Scan for the cell matching the given text and deliver its [x, y] coordinate at center. 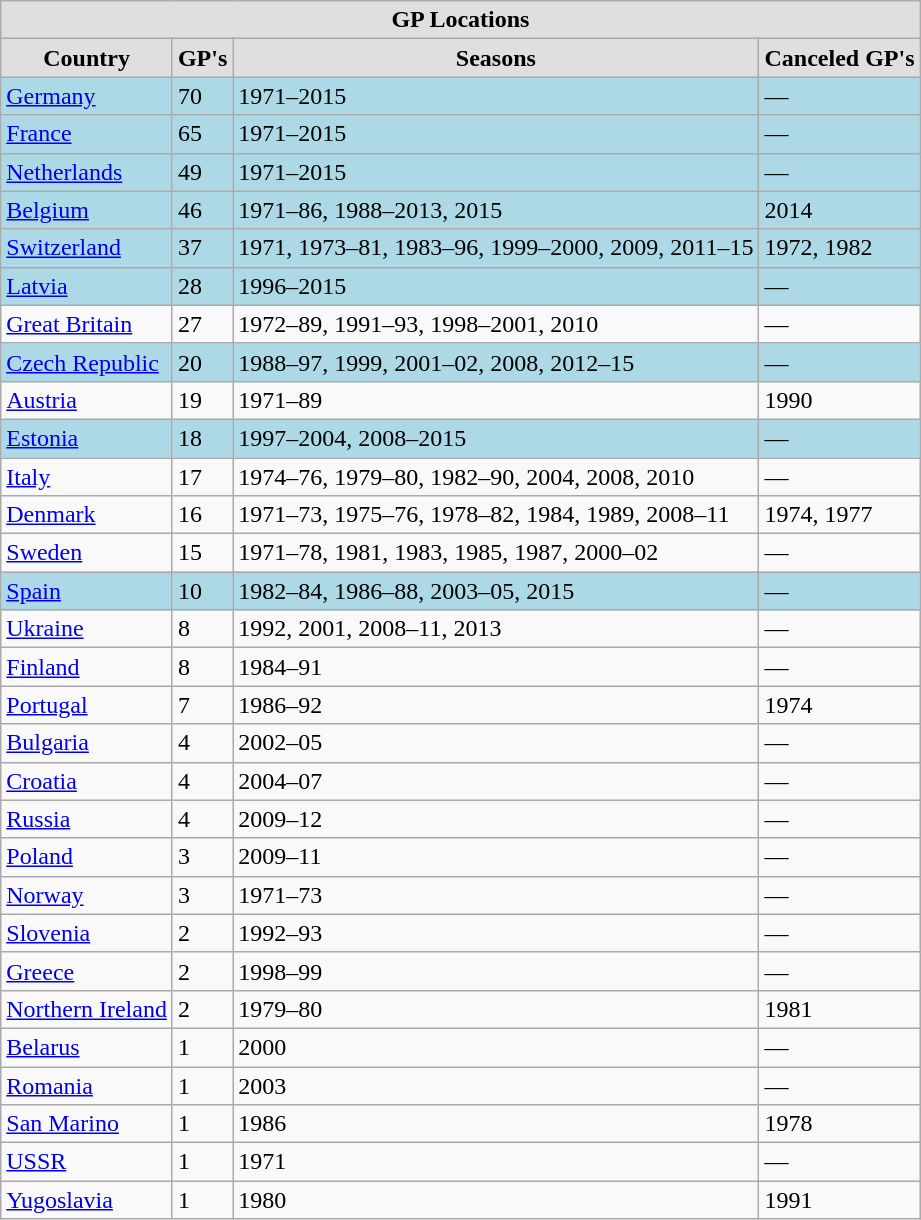
17 [202, 477]
1986–92 [496, 705]
2002–05 [496, 743]
16 [202, 515]
France [87, 134]
37 [202, 248]
1979–80 [496, 1009]
1971–78, 1981, 1983, 1985, 1987, 2000–02 [496, 553]
Northern Ireland [87, 1009]
70 [202, 96]
1982–84, 1986–88, 2003–05, 2015 [496, 591]
Estonia [87, 438]
GP's [202, 58]
28 [202, 286]
Country [87, 58]
Sweden [87, 553]
27 [202, 324]
Denmark [87, 515]
Czech Republic [87, 362]
1971–86, 1988–2013, 2015 [496, 210]
Russia [87, 819]
2003 [496, 1085]
18 [202, 438]
1971, 1973–81, 1983–96, 1999–2000, 2009, 2011–15 [496, 248]
USSR [87, 1162]
1984–91 [496, 667]
Belarus [87, 1047]
Great Britain [87, 324]
2000 [496, 1047]
Romania [87, 1085]
1980 [496, 1200]
GP Locations [460, 20]
2014 [840, 210]
Slovenia [87, 933]
Latvia [87, 286]
1971–89 [496, 400]
2009–11 [496, 857]
1978 [840, 1124]
2004–07 [496, 781]
10 [202, 591]
1972, 1982 [840, 248]
1971 [496, 1162]
20 [202, 362]
Norway [87, 895]
Netherlands [87, 172]
1992–93 [496, 933]
15 [202, 553]
1974, 1977 [840, 515]
1992, 2001, 2008–11, 2013 [496, 629]
Spain [87, 591]
1988–97, 1999, 2001–02, 2008, 2012–15 [496, 362]
1974 [840, 705]
Finland [87, 667]
Italy [87, 477]
1990 [840, 400]
Yugoslavia [87, 1200]
Poland [87, 857]
Bulgaria [87, 743]
1981 [840, 1009]
1972–89, 1991–93, 1998–2001, 2010 [496, 324]
Seasons [496, 58]
1998–99 [496, 971]
Croatia [87, 781]
Portugal [87, 705]
1971–73 [496, 895]
1974–76, 1979–80, 1982–90, 2004, 2008, 2010 [496, 477]
46 [202, 210]
Canceled GP's [840, 58]
2009–12 [496, 819]
7 [202, 705]
Ukraine [87, 629]
1986 [496, 1124]
1971–73, 1975–76, 1978–82, 1984, 1989, 2008–11 [496, 515]
Belgium [87, 210]
Greece [87, 971]
49 [202, 172]
San Marino [87, 1124]
19 [202, 400]
Germany [87, 96]
1997–2004, 2008–2015 [496, 438]
1996–2015 [496, 286]
1991 [840, 1200]
Switzerland [87, 248]
65 [202, 134]
Austria [87, 400]
